Identify which cell holds the provided text, then report its [x, y] central coordinate. 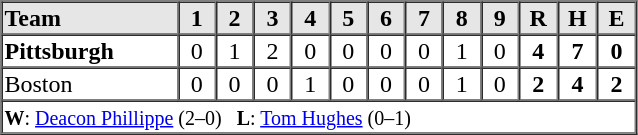
W: Deacon Phillippe (2–0) L: Tom Hughes (0–1) [319, 116]
8 [462, 18]
5 [348, 18]
3 [273, 18]
R [538, 18]
Team [90, 18]
Pittsburgh [90, 50]
6 [386, 18]
Boston [90, 84]
9 [500, 18]
E [616, 18]
H [578, 18]
